Provide the (x, y) coordinate of the cell's center where the given text is located.  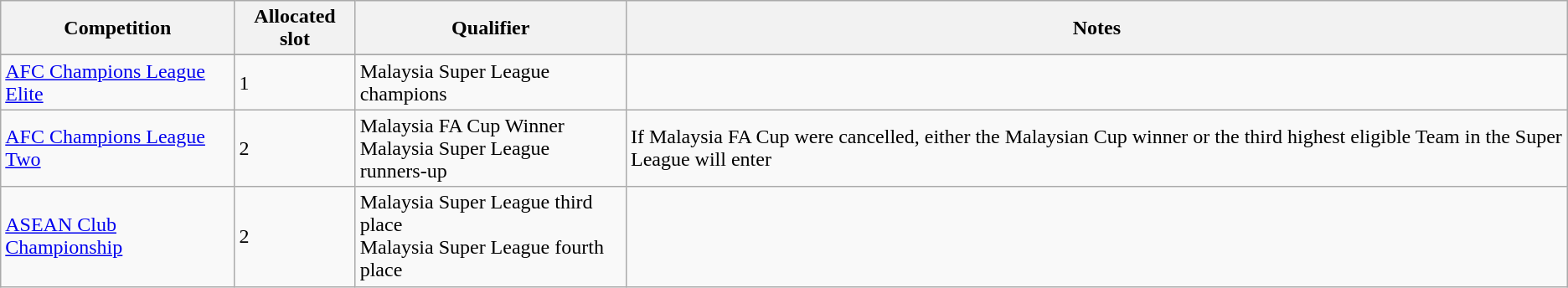
Competition (117, 28)
Allocated slot (295, 28)
Qualifier (491, 28)
Malaysia Super League third placeMalaysia Super League fourth place (491, 236)
If Malaysia FA Cup were cancelled, either the Malaysian Cup winner or the third highest eligible Team in the Super League will enter (1096, 148)
AFC Champions League Two (117, 148)
AFC Champions League Elite (117, 82)
Malaysia Super League champions (491, 82)
Malaysia FA Cup WinnerMalaysia Super League runners-up (491, 148)
1 (295, 82)
ASEAN Club Championship (117, 236)
Notes (1096, 28)
